Identify which cell holds the provided text, then report its [X, Y] central coordinate. 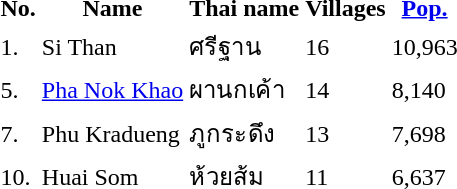
Pha Nok Khao [112, 90]
ภูกระดึง [244, 133]
Si Than [112, 46]
16 [346, 46]
13 [346, 133]
ศรีฐาน [244, 46]
Phu Kradueng [112, 133]
ผานกเค้า [244, 90]
14 [346, 90]
